Output the (x, y) coordinate of the center of the cell containing the given text.  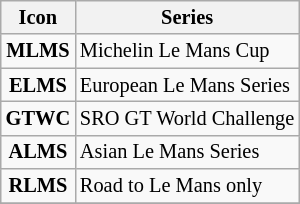
ELMS (38, 85)
MLMS (38, 51)
GTWC (38, 118)
Series (187, 17)
European Le Mans Series (187, 85)
ALMS (38, 152)
Icon (38, 17)
Road to Le Mans only (187, 186)
Asian Le Mans Series (187, 152)
Michelin Le Mans Cup (187, 51)
RLMS (38, 186)
SRO GT World Challenge (187, 118)
